Scan for the cell matching the given text and deliver its (X, Y) coordinate at center. 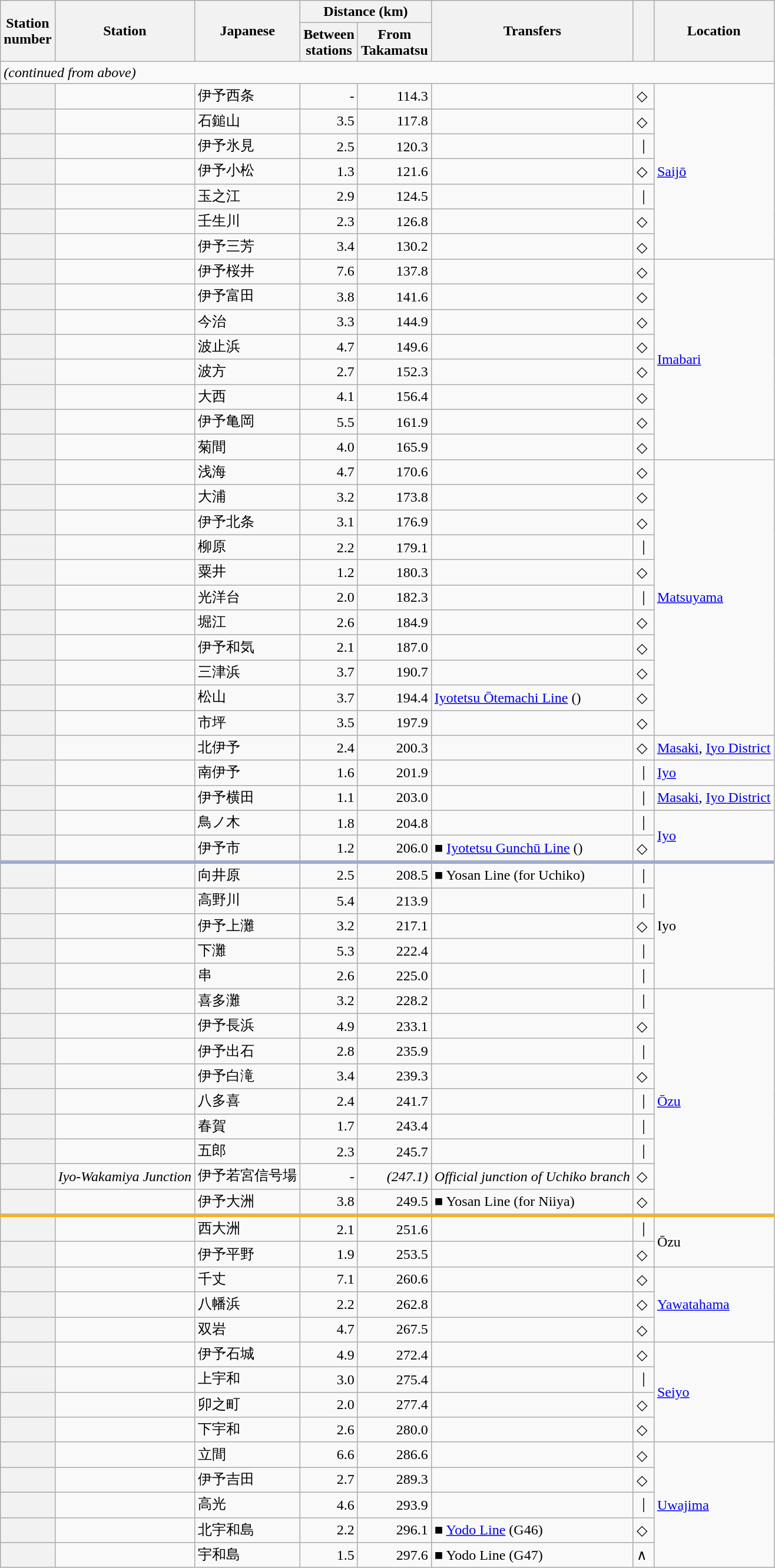
下灘 (247, 952)
130.2 (395, 246)
菊間 (247, 447)
275.4 (395, 1380)
伊予西条 (247, 97)
伊予若宮信号場 (247, 1176)
伊予氷見 (247, 146)
伊予平野 (247, 1254)
1.8 (329, 823)
228.2 (395, 1001)
向井原 (247, 875)
立間 (247, 1454)
3.3 (329, 321)
260.6 (395, 1279)
161.9 (395, 422)
4.6 (329, 1505)
1.5 (329, 1556)
伊予上灘 (247, 926)
251.6 (395, 1229)
2.9 (329, 197)
1.7 (329, 1127)
卯之町 (247, 1405)
Station (125, 31)
今治 (247, 321)
石鎚山 (247, 121)
7.1 (329, 1279)
大浦 (247, 497)
203.0 (395, 798)
伊予三芳 (247, 246)
286.6 (395, 1454)
165.9 (395, 447)
289.3 (395, 1480)
Location (714, 31)
大西 (247, 397)
1.6 (329, 773)
1.1 (329, 798)
296.1 (395, 1530)
宇和島 (247, 1556)
五郎 (247, 1152)
伊予和気 (247, 648)
伊予吉田 (247, 1480)
串 (247, 976)
伊予横田 (247, 798)
千丈 (247, 1279)
三津浜 (247, 672)
114.3 (395, 97)
伊予桜井 (247, 272)
Iyotetsu Ōtemachi Line () (532, 697)
西大洲 (247, 1229)
204.8 (395, 823)
222.4 (395, 952)
■ Yodo Line (G46) (532, 1530)
124.5 (395, 197)
■ Iyotetsu Gunchū Line () (532, 848)
1.9 (329, 1254)
松山 (247, 697)
2.8 (329, 1052)
Japanese (247, 31)
■ Yodo Line (G47) (532, 1556)
喜多灘 (247, 1001)
FromTakamatsu (395, 42)
249.5 (395, 1201)
伊予石城 (247, 1354)
179.1 (395, 548)
Iyo-Wakamiya Junction (125, 1176)
浅海 (247, 472)
5.3 (329, 952)
Distance (km) (366, 12)
117.8 (395, 121)
243.4 (395, 1127)
堀江 (247, 623)
239.3 (395, 1076)
217.1 (395, 926)
柳原 (247, 548)
(247.1) (395, 1176)
上宇和 (247, 1380)
4.0 (329, 447)
伊予小松 (247, 172)
213.9 (395, 901)
下宇和 (247, 1430)
玉之江 (247, 197)
高光 (247, 1505)
173.8 (395, 497)
伊予白滝 (247, 1076)
182.3 (395, 597)
Yawatahama (714, 1304)
波止浜 (247, 347)
267.5 (395, 1330)
伊予市 (247, 848)
7.6 (329, 272)
245.7 (395, 1152)
176.9 (395, 523)
八多喜 (247, 1101)
241.7 (395, 1101)
200.3 (395, 748)
297.6 (395, 1556)
208.5 (395, 875)
272.4 (395, 1354)
120.3 (395, 146)
八幡浜 (247, 1305)
伊予北条 (247, 523)
光洋台 (247, 597)
206.0 (395, 848)
233.1 (395, 1026)
伊予出石 (247, 1052)
北伊予 (247, 748)
3.1 (329, 523)
■ Yosan Line (for Niiya) (532, 1201)
170.6 (395, 472)
南伊予 (247, 773)
粟井 (247, 572)
伊予大洲 (247, 1201)
197.9 (395, 723)
鳥ノ木 (247, 823)
152.3 (395, 372)
149.6 (395, 347)
253.5 (395, 1254)
156.4 (395, 397)
伊予長浜 (247, 1026)
144.9 (395, 321)
180.3 (395, 572)
高野川 (247, 901)
262.8 (395, 1305)
194.4 (395, 697)
184.9 (395, 623)
121.6 (395, 172)
■ Yosan Line (for Uchiko) (532, 875)
Transfers (532, 31)
4.1 (329, 397)
Stationnumber (28, 31)
市坪 (247, 723)
伊予富田 (247, 297)
6.6 (329, 1454)
双岩 (247, 1330)
Official junction of Uchiko branch (532, 1176)
280.0 (395, 1430)
225.0 (395, 976)
137.8 (395, 272)
春賀 (247, 1127)
(continued from above) (387, 72)
277.4 (395, 1405)
∧ (643, 1556)
201.9 (395, 773)
壬生川 (247, 221)
126.8 (395, 221)
187.0 (395, 648)
1.3 (329, 172)
Betweenstations (329, 42)
Uwajima (714, 1505)
293.9 (395, 1505)
北宇和島 (247, 1530)
Saijō (714, 171)
141.6 (395, 297)
190.7 (395, 672)
5.5 (329, 422)
Imabari (714, 359)
波方 (247, 372)
Seiyo (714, 1392)
5.4 (329, 901)
235.9 (395, 1052)
3.0 (329, 1380)
Matsuyama (714, 597)
伊予亀岡 (247, 422)
